Locate the cell with the specified text and output its (x, y) center coordinate. 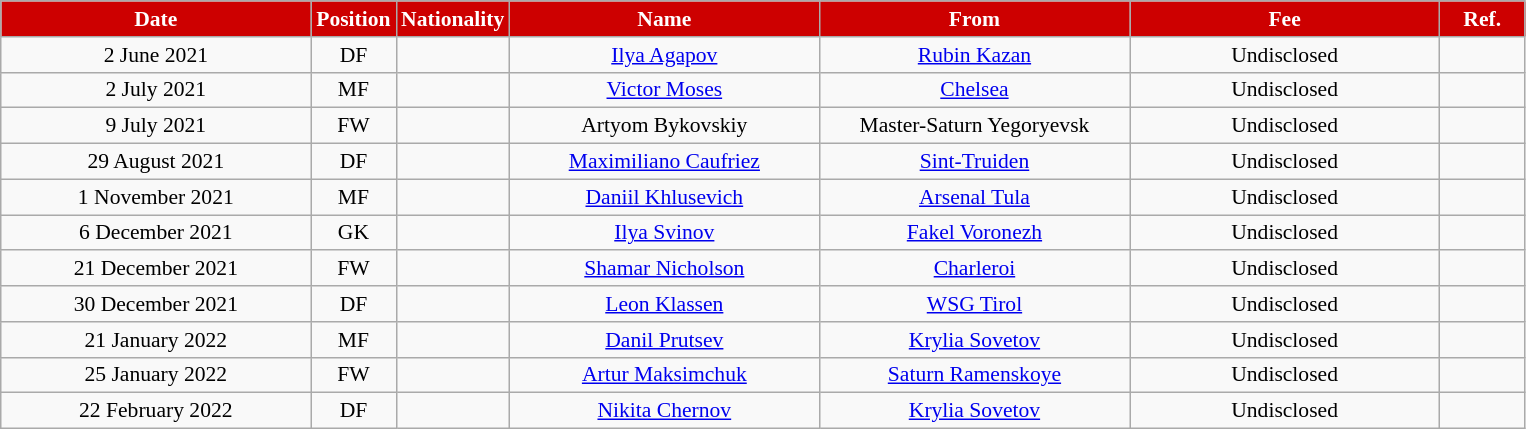
Charleroi (974, 269)
Saturn Ramenskoye (974, 375)
9 July 2021 (156, 126)
GK (354, 233)
21 January 2022 (156, 340)
Sint-Truiden (974, 162)
Date (156, 19)
Daniil Khlusevich (664, 197)
Maximiliano Caufriez (664, 162)
6 December 2021 (156, 233)
Ref. (1482, 19)
2 June 2021 (156, 55)
Rubin Kazan (974, 55)
Victor Moses (664, 90)
25 January 2022 (156, 375)
Leon Klassen (664, 304)
Artur Maksimchuk (664, 375)
1 November 2021 (156, 197)
21 December 2021 (156, 269)
29 August 2021 (156, 162)
30 December 2021 (156, 304)
Chelsea (974, 90)
Shamar Nicholson (664, 269)
Ilya Agapov (664, 55)
Position (354, 19)
2 July 2021 (156, 90)
Fee (1285, 19)
Master-Saturn Yegoryevsk (974, 126)
22 February 2022 (156, 411)
Fakel Voronezh (974, 233)
Name (664, 19)
Artyom Bykovskiy (664, 126)
WSG Tirol (974, 304)
Arsenal Tula (974, 197)
Nikita Chernov (664, 411)
From (974, 19)
Danil Prutsev (664, 340)
Ilya Svinov (664, 233)
Nationality (452, 19)
